Capture the cell that displays the provided text and extract its (x, y) central coordinate. 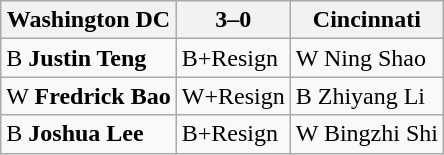
3–0 (233, 20)
B Justin Teng (89, 58)
B Joshua Lee (89, 134)
B Zhiyang Li (366, 96)
W+Resign (233, 96)
Washington DC (89, 20)
W Ning Shao (366, 58)
Cincinnati (366, 20)
W Bingzhi Shi (366, 134)
W Fredrick Bao (89, 96)
